Output the (X, Y) coordinate of the center of the cell containing the given text.  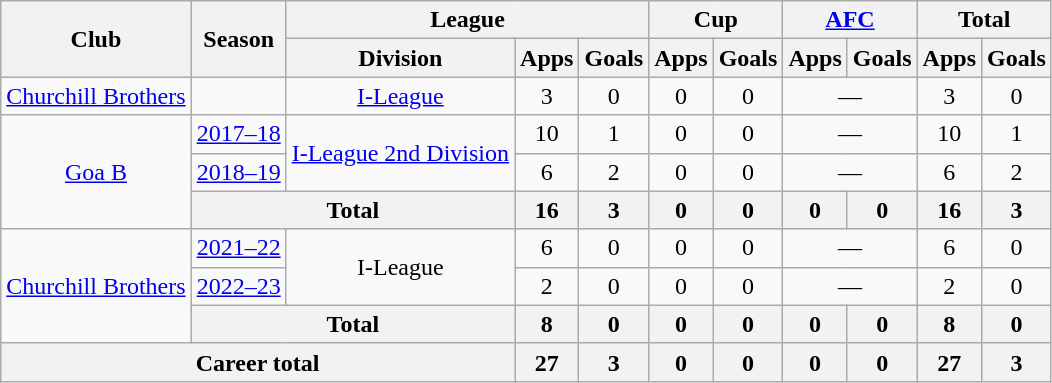
League (468, 20)
2021–22 (238, 248)
Club (96, 39)
2017–18 (238, 134)
AFC (850, 20)
Career total (258, 362)
Goa B (96, 172)
Cup (716, 20)
Division (400, 58)
2018–19 (238, 172)
Season (238, 39)
I-League 2nd Division (400, 153)
2022–23 (238, 286)
